For the text-containing cell, return its midpoint in [X, Y] coordinate format. 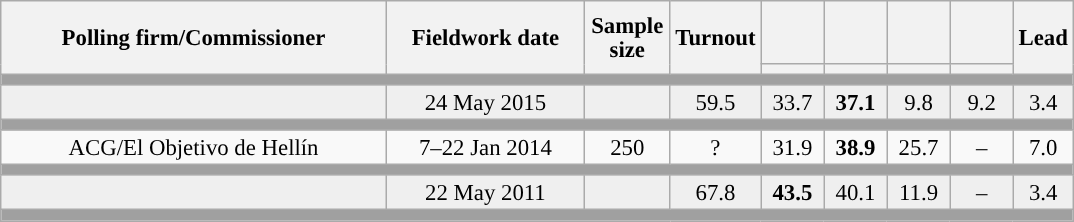
9.2 [982, 102]
38.9 [856, 148]
22 May 2011 [485, 194]
Turnout [716, 38]
9.8 [918, 102]
43.5 [792, 194]
7–22 Jan 2014 [485, 148]
Lead [1043, 38]
59.5 [716, 102]
24 May 2015 [485, 102]
Sample size [627, 38]
25.7 [918, 148]
67.8 [716, 194]
ACG/El Objetivo de Hellín [194, 148]
7.0 [1043, 148]
250 [627, 148]
33.7 [792, 102]
40.1 [856, 194]
Fieldwork date [485, 38]
37.1 [856, 102]
31.9 [792, 148]
Polling firm/Commissioner [194, 38]
? [716, 148]
11.9 [918, 194]
